Identify which cell holds the provided text, then report its [x, y] central coordinate. 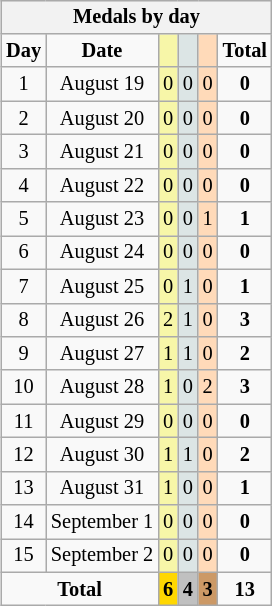
August 24 [102, 253]
August 30 [102, 455]
August 19 [102, 84]
9 [24, 354]
August 21 [102, 152]
August 31 [102, 488]
Medals by day [136, 17]
August 26 [102, 320]
10 [24, 387]
8 [24, 320]
12 [24, 455]
11 [24, 421]
Day [24, 51]
5 [24, 219]
Date [102, 51]
August 20 [102, 118]
September 1 [102, 522]
August 27 [102, 354]
15 [24, 556]
14 [24, 522]
August 28 [102, 387]
September 2 [102, 556]
August 29 [102, 421]
August 22 [102, 185]
7 [24, 286]
August 25 [102, 286]
August 23 [102, 219]
